Detect which cell encompasses the target text, then output its [x, y] center coordinate. 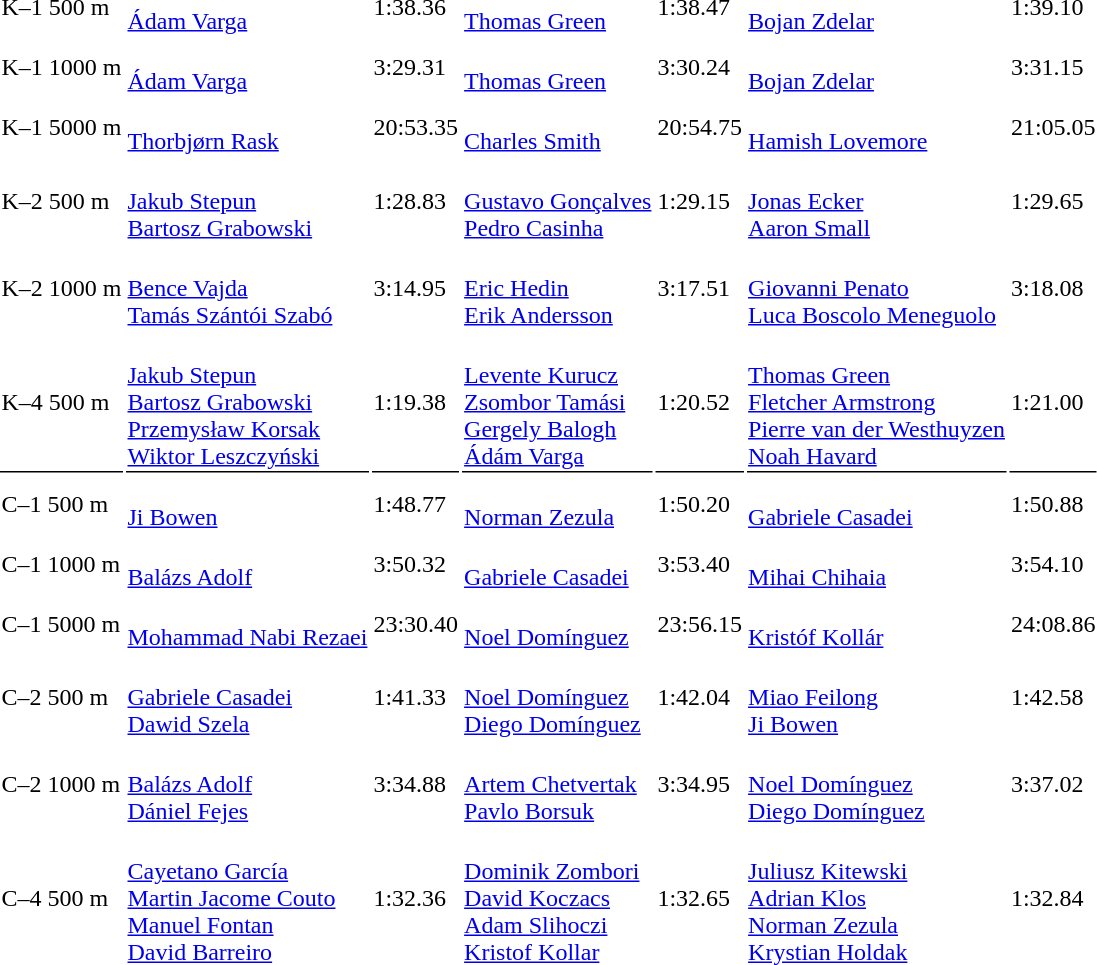
21:05.05 [1053, 128]
Gustavo GonçalvesPedro Casinha [558, 201]
3:18.08 [1053, 288]
1:20.52 [700, 403]
Thomas Green [558, 68]
C–1 500 m [62, 504]
Kristóf Kollár [877, 624]
1:48.77 [416, 504]
Levente KuruczZsombor TamásiGergely BaloghÁdám Varga [558, 403]
3:34.88 [416, 784]
3:14.95 [416, 288]
Jakub StepunBartosz Grabowski [248, 201]
3:54.10 [1053, 564]
Bence VajdaTamás Szántói Szabó [248, 288]
1:29.15 [700, 201]
3:30.24 [700, 68]
Norman Zezula [558, 504]
1:41.33 [416, 698]
K–1 5000 m [62, 128]
1:19.38 [416, 403]
3:34.95 [700, 784]
K–4 500 m [62, 403]
Hamish Lovemore [877, 128]
C–2 1000 m [62, 784]
Gabriele CasadeiDawid Szela [248, 698]
3:37.02 [1053, 784]
K–2 1000 m [62, 288]
1:50.20 [700, 504]
Thomas GreenFletcher ArmstrongPierre van der WesthuyzenNoah Havard [877, 403]
Giovanni PenatoLuca Boscolo Meneguolo [877, 288]
Artem ChetvertakPavlo Borsuk [558, 784]
23:30.40 [416, 624]
3:31.15 [1053, 68]
Eric HedinErik Andersson [558, 288]
Mohammad Nabi Rezaei [248, 624]
1:29.65 [1053, 201]
Noel Domínguez [558, 624]
Mihai Chihaia [877, 564]
Miao FeilongJi Bowen [877, 698]
24:08.86 [1053, 624]
3:17.51 [700, 288]
1:50.88 [1053, 504]
Ádam Varga [248, 68]
20:53.35 [416, 128]
K–1 1000 m [62, 68]
20:54.75 [700, 128]
23:56.15 [700, 624]
Jakub StepunBartosz GrabowskiPrzemysław KorsakWiktor Leszczyński [248, 403]
Ji Bowen [248, 504]
K–2 500 m [62, 201]
C–2 500 m [62, 698]
Balázs Adolf [248, 564]
3:50.32 [416, 564]
C–1 1000 m [62, 564]
1:21.00 [1053, 403]
Balázs AdolfDániel Fejes [248, 784]
Charles Smith [558, 128]
Jonas EckerAaron Small [877, 201]
3:53.40 [700, 564]
1:28.83 [416, 201]
1:42.04 [700, 698]
1:42.58 [1053, 698]
C–1 5000 m [62, 624]
3:29.31 [416, 68]
Thorbjørn Rask [248, 128]
Bojan Zdelar [877, 68]
